Return [X, Y] of the center of cell containing provided text 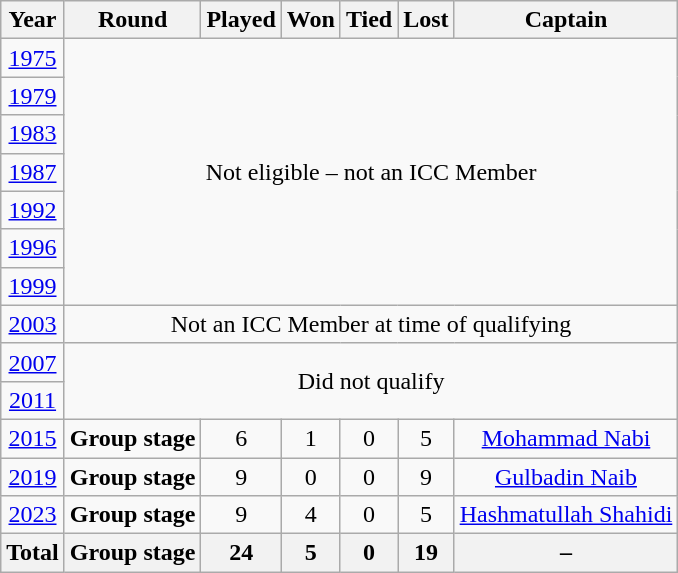
24 [241, 553]
2019 [33, 477]
Total [33, 553]
2007 [33, 362]
Tied [368, 20]
1975 [33, 58]
Mohammad Nabi [566, 438]
2011 [33, 400]
Did not qualify [371, 381]
1983 [33, 134]
Year [33, 20]
19 [426, 553]
2023 [33, 515]
6 [241, 438]
2003 [33, 324]
Not an ICC Member at time of qualifying [371, 324]
Captain [566, 20]
Round [132, 20]
1979 [33, 96]
– [566, 553]
Lost [426, 20]
Played [241, 20]
Hashmatullah Shahidi [566, 515]
Won [310, 20]
4 [310, 515]
1996 [33, 248]
Gulbadin Naib [566, 477]
1 [310, 438]
1999 [33, 286]
1987 [33, 172]
2015 [33, 438]
1992 [33, 210]
Not eligible – not an ICC Member [371, 172]
